Return the (x, y) coordinate for the center point of the cell that contains the specified text.  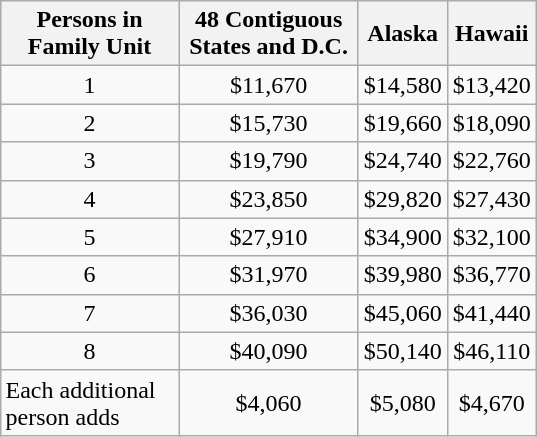
$22,760 (492, 161)
Alaska (402, 34)
4 (90, 199)
$19,790 (268, 161)
8 (90, 351)
$41,440 (492, 313)
2 (90, 123)
7 (90, 313)
$24,740 (402, 161)
$27,910 (268, 237)
$34,900 (402, 237)
$40,090 (268, 351)
$19,660 (402, 123)
6 (90, 275)
Persons in Family Unit (90, 34)
$29,820 (402, 199)
$36,030 (268, 313)
$46,110 (492, 351)
48 Contiguous States and D.C. (268, 34)
1 (90, 85)
$27,430 (492, 199)
3 (90, 161)
$11,670 (268, 85)
$45,060 (402, 313)
$18,090 (492, 123)
$32,100 (492, 237)
Hawaii (492, 34)
5 (90, 237)
$4,670 (492, 402)
$14,580 (402, 85)
$36,770 (492, 275)
$13,420 (492, 85)
$5,080 (402, 402)
Each additionalperson adds (90, 402)
$4,060 (268, 402)
$50,140 (402, 351)
$39,980 (402, 275)
$15,730 (268, 123)
$23,850 (268, 199)
$31,970 (268, 275)
